Identify which cell holds the provided text, then report its (x, y) central coordinate. 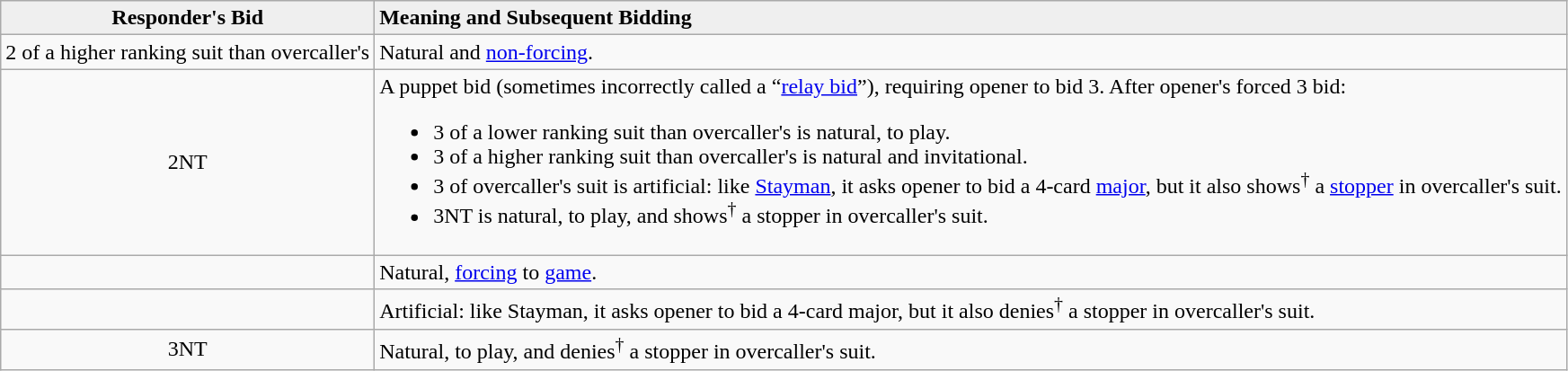
Meaning and Subsequent Bidding (970, 18)
Natural and non-forcing. (970, 52)
Responder's Bid (188, 18)
Artificial: like Stayman, it asks opener to bid a 4-card major, but it also denies† a stopper in overcaller's suit. (970, 309)
3NT (188, 350)
Natural, to play, and denies† a stopper in overcaller's suit. (970, 350)
Natural, forcing to game. (970, 272)
2 of a higher ranking suit than overcaller's (188, 52)
2NT (188, 162)
